Output the [X, Y] coordinate of the center of the cell containing the given text.  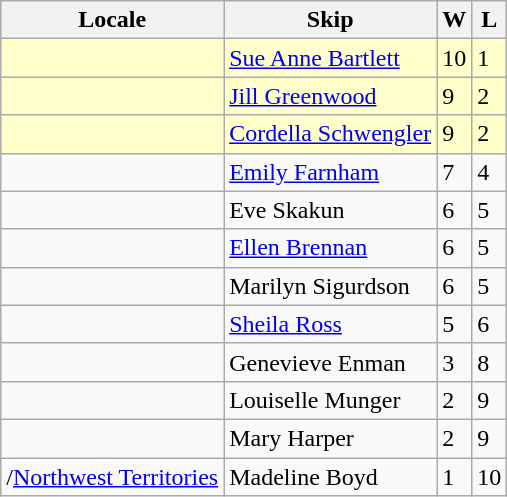
Louiselle Munger [330, 400]
Sheila Ross [330, 324]
Marilyn Sigurdson [330, 286]
8 [490, 362]
/Northwest Territories [112, 477]
7 [454, 172]
Jill Greenwood [330, 96]
Ellen Brennan [330, 248]
Eve Skakun [330, 210]
Mary Harper [330, 438]
Skip [330, 20]
Sue Anne Bartlett [330, 58]
Emily Farnham [330, 172]
Genevieve Enman [330, 362]
3 [454, 362]
Cordella Schwengler [330, 134]
Locale [112, 20]
W [454, 20]
4 [490, 172]
Madeline Boyd [330, 477]
L [490, 20]
